Output the (x, y) coordinate of the center of the cell containing the given text.  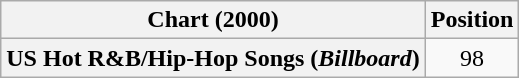
Chart (2000) (213, 20)
US Hot R&B/Hip-Hop Songs (Billboard) (213, 58)
98 (472, 58)
Position (472, 20)
